Find where the given text appears and provide that cell's center as (X, Y) coordinate. 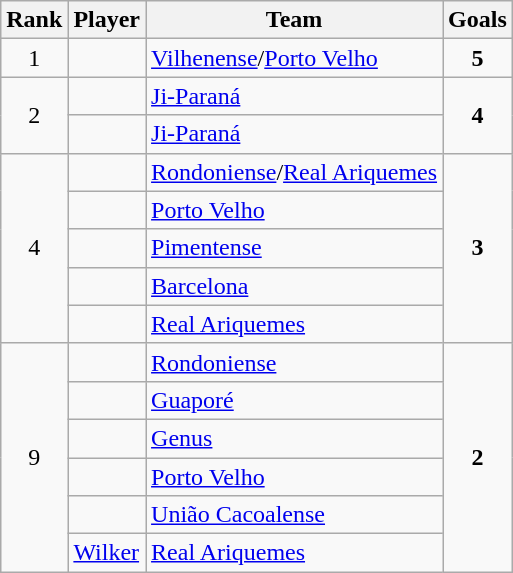
5 (478, 58)
Genus (294, 438)
Barcelona (294, 286)
Rank (34, 20)
Pimentense (294, 248)
1 (34, 58)
9 (34, 457)
Rondoniense/Real Ariquemes (294, 172)
União Cacoalense (294, 515)
Wilker (107, 553)
Rondoniense (294, 362)
Goals (478, 20)
3 (478, 248)
Vilhenense/Porto Velho (294, 58)
Player (107, 20)
Guaporé (294, 400)
Team (294, 20)
